Determine the [X, Y] coordinate at the center of the cell enclosing the given text.  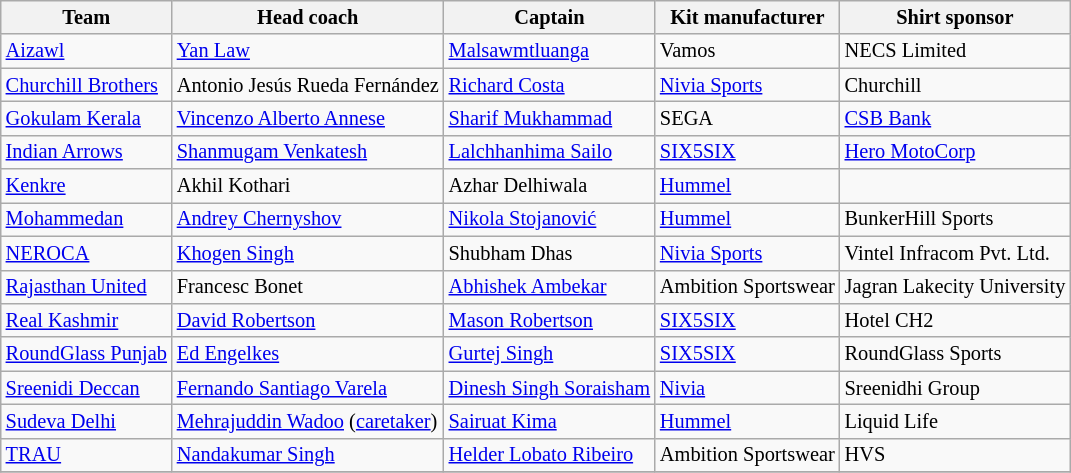
Hero MotoCorp [955, 152]
Head coach [308, 17]
Gurtej Singh [550, 354]
Vamos [748, 51]
RoundGlass Punjab [86, 354]
Richard Costa [550, 85]
Francesc Bonet [308, 287]
Shirt sponsor [955, 17]
Vincenzo Alberto Annese [308, 118]
Sreenidhi Group [955, 388]
Nandakumar Singh [308, 455]
Kenkre [86, 186]
TRAU [86, 455]
Churchill [955, 85]
Aizawl [86, 51]
Jagran Lakecity University [955, 287]
Sreenidi Deccan [86, 388]
Malsawmtluanga [550, 51]
Rajasthan United [86, 287]
Sairuat Kima [550, 421]
David Robertson [308, 320]
Mason Robertson [550, 320]
Ed Engelkes [308, 354]
Abhishek Ambekar [550, 287]
Captain [550, 17]
Dinesh Singh Soraisham [550, 388]
Real Kashmir [86, 320]
Khogen Singh [308, 253]
CSB Bank [955, 118]
Indian Arrows [86, 152]
RoundGlass Sports [955, 354]
Shanmugam Venkatesh [308, 152]
Mohammedan [86, 219]
Helder Lobato Ribeiro [550, 455]
Azhar Delhiwala [550, 186]
Lalchhanhima Sailo [550, 152]
Nivia [748, 388]
Sudeva Delhi [86, 421]
Nikola Stojanović [550, 219]
Vintel Infracom Pvt. Ltd. [955, 253]
Shubham Dhas [550, 253]
Gokulam Kerala [86, 118]
Mehrajuddin Wadoo (caretaker) [308, 421]
Akhil Kothari [308, 186]
Kit manufacturer [748, 17]
Fernando Santiago Varela [308, 388]
Yan Law [308, 51]
NECS Limited [955, 51]
Hotel CH2 [955, 320]
Antonio Jesús Rueda Fernández [308, 85]
Sharif Mukhammad [550, 118]
Liquid Life [955, 421]
HVS [955, 455]
Churchill Brothers [86, 85]
Andrey Chernyshov [308, 219]
Team [86, 17]
SEGA [748, 118]
BunkerHill Sports [955, 219]
NEROCA [86, 253]
